Find where the given text appears and provide that cell's center as [X, Y] coordinate. 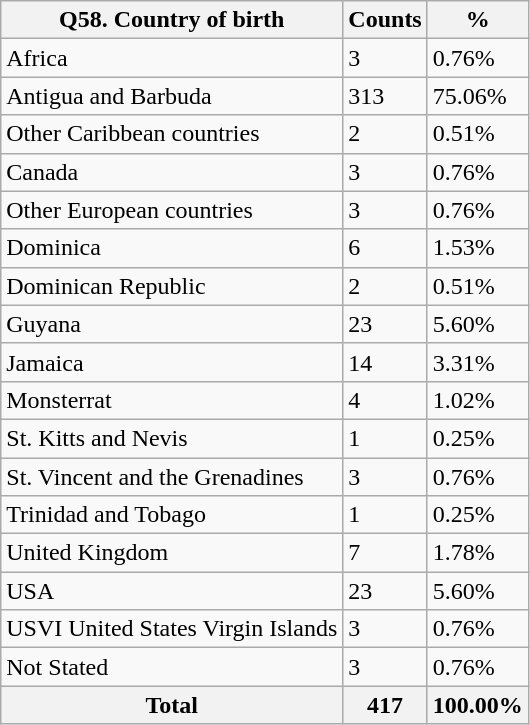
Monsterrat [172, 400]
St. Vincent and the Grenadines [172, 477]
Guyana [172, 324]
1.53% [478, 248]
3.31% [478, 362]
United Kingdom [172, 553]
417 [385, 705]
Other Caribbean countries [172, 134]
75.06% [478, 96]
313 [385, 96]
Trinidad and Tobago [172, 515]
100.00% [478, 705]
Antigua and Barbuda [172, 96]
Dominican Republic [172, 286]
1.78% [478, 553]
6 [385, 248]
Dominica [172, 248]
1.02% [478, 400]
Africa [172, 58]
St. Kitts and Nevis [172, 438]
Not Stated [172, 667]
4 [385, 400]
Jamaica [172, 362]
Q58. Country of birth [172, 20]
7 [385, 553]
Canada [172, 172]
14 [385, 362]
Other European countries [172, 210]
USVI United States Virgin Islands [172, 629]
Total [172, 705]
Counts [385, 20]
USA [172, 591]
% [478, 20]
